Search for the cell housing the specified text and yield its (X, Y) center coordinate. 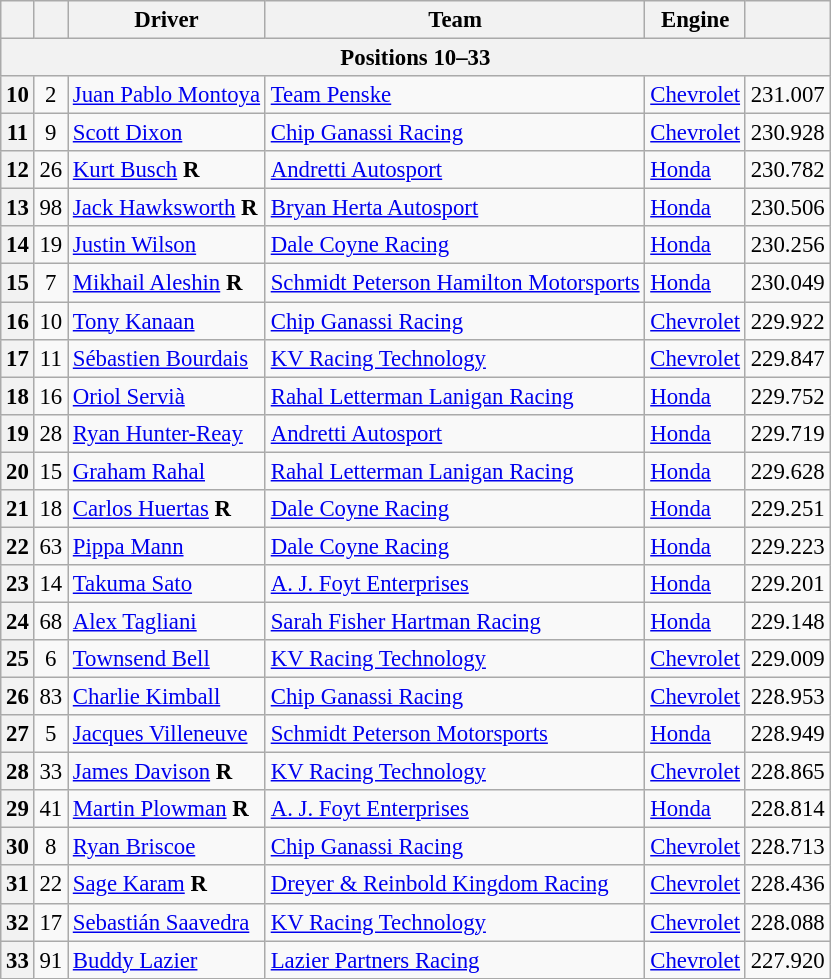
68 (50, 621)
Lazier Partners Racing (455, 960)
Team (455, 20)
Sarah Fisher Hartman Racing (455, 621)
228.865 (788, 772)
228.953 (788, 697)
Driver (167, 20)
83 (50, 697)
32 (18, 922)
Ryan Hunter-Reay (167, 433)
25 (18, 659)
228.088 (788, 922)
230.256 (788, 245)
Justin Wilson (167, 245)
Oriol Servià (167, 396)
Carlos Huertas R (167, 509)
Takuma Sato (167, 584)
Buddy Lazier (167, 960)
230.049 (788, 283)
31 (18, 885)
Bryan Herta Autosport (455, 208)
Pippa Mann (167, 546)
2 (50, 95)
Engine (695, 20)
231.007 (788, 95)
Sage Karam R (167, 885)
229.847 (788, 358)
229.009 (788, 659)
229.251 (788, 509)
229.628 (788, 471)
Jack Hawksworth R (167, 208)
5 (50, 734)
Kurt Busch R (167, 170)
229.148 (788, 621)
Ryan Briscoe (167, 847)
9 (50, 133)
Tony Kanaan (167, 321)
Alex Tagliani (167, 621)
21 (18, 509)
229.719 (788, 433)
29 (18, 809)
James Davison R (167, 772)
228.713 (788, 847)
20 (18, 471)
228.436 (788, 885)
41 (50, 809)
13 (18, 208)
228.949 (788, 734)
Sébastien Bourdais (167, 358)
Dreyer & Reinbold Kingdom Racing (455, 885)
63 (50, 546)
6 (50, 659)
229.223 (788, 546)
27 (18, 734)
229.922 (788, 321)
30 (18, 847)
Jacques Villeneuve (167, 734)
Graham Rahal (167, 471)
12 (18, 170)
8 (50, 847)
Townsend Bell (167, 659)
228.814 (788, 809)
23 (18, 584)
Martin Plowman R (167, 809)
230.506 (788, 208)
Schmidt Peterson Motorsports (455, 734)
227.920 (788, 960)
91 (50, 960)
7 (50, 283)
229.752 (788, 396)
Mikhail Aleshin R (167, 283)
Sebastián Saavedra (167, 922)
229.201 (788, 584)
24 (18, 621)
Juan Pablo Montoya (167, 95)
230.928 (788, 133)
230.782 (788, 170)
Schmidt Peterson Hamilton Motorsports (455, 283)
98 (50, 208)
Team Penske (455, 95)
Positions 10–33 (416, 58)
Scott Dixon (167, 133)
Charlie Kimball (167, 697)
